Extract the (X, Y) coordinate from the center of the cell holding the provided text.  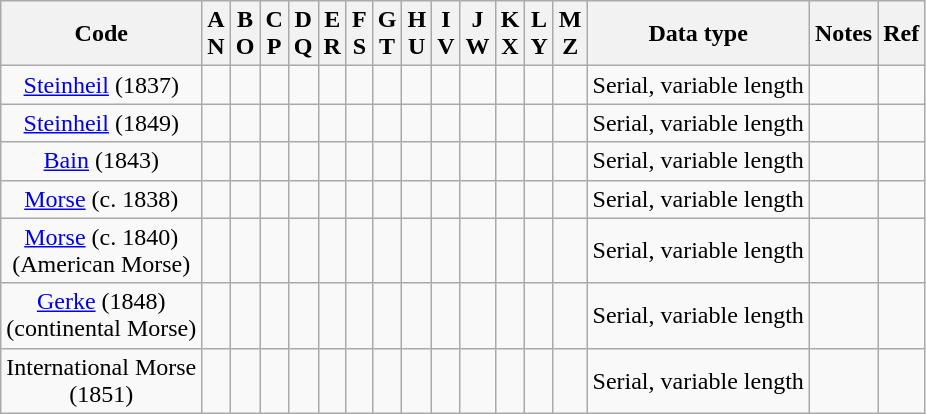
Morse (c. 1838) (102, 199)
Data type (698, 34)
GT (387, 34)
Code (102, 34)
LY (539, 34)
International Morse(1851) (102, 380)
Steinheil (1849) (102, 123)
Ref (902, 34)
KX (510, 34)
FS (359, 34)
AN (216, 34)
BO (245, 34)
Gerke (1848)(continental Morse) (102, 316)
Notes (843, 34)
MZ (570, 34)
JW (478, 34)
IV (446, 34)
CP (274, 34)
Bain (1843) (102, 161)
Steinheil (1837) (102, 85)
Morse (c. 1840)(American Morse) (102, 250)
HU (417, 34)
DQ (303, 34)
ER (332, 34)
